Search for the cell housing the specified text and yield its (x, y) center coordinate. 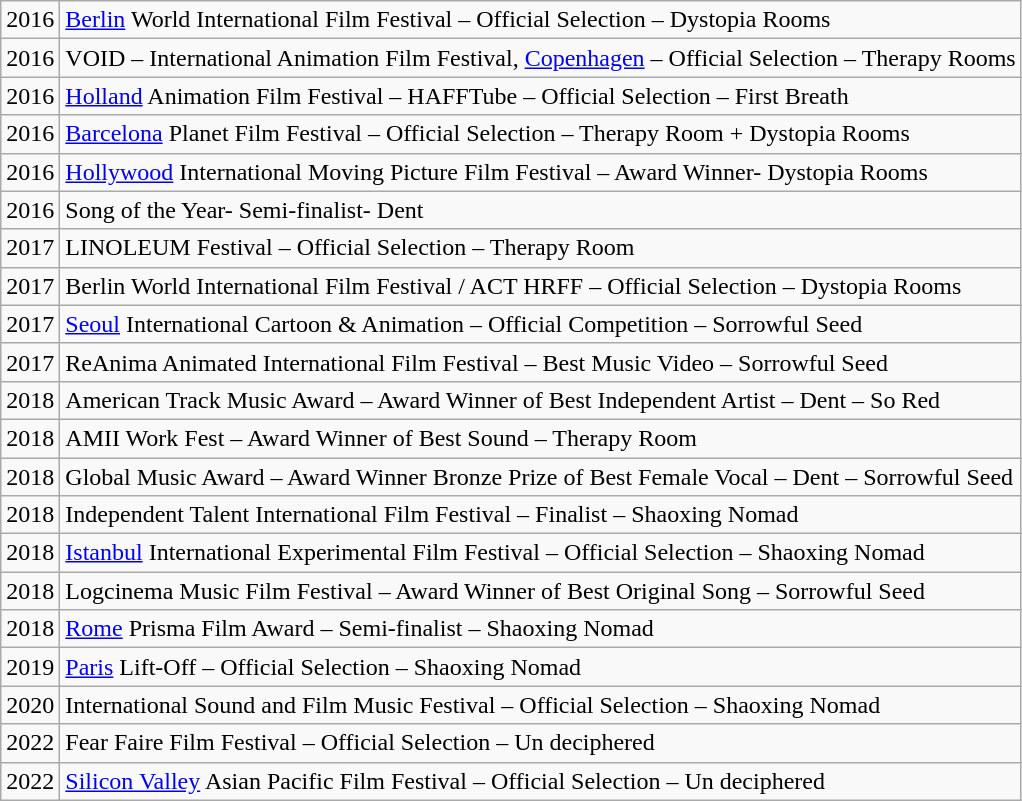
ReAnima Animated International Film Festival – Best Music Video – Sorrowful Seed (540, 362)
2020 (30, 705)
Paris Lift-Off – Official Selection – Shaoxing Nomad (540, 667)
Independent Talent International Film Festival – Finalist – Shaoxing Nomad (540, 515)
Fear Faire Film Festival – Official Selection – Un deciphered (540, 743)
Logcinema Music Film Festival – Award Winner of Best Original Song – Sorrowful Seed (540, 591)
Global Music Award – Award Winner Bronze Prize of Best Female Vocal – Dent – Sorrowful Seed (540, 477)
Berlin World International Film Festival / ACT HRFF – Official Selection – Dystopia Rooms (540, 286)
Barcelona Planet Film Festival – Official Selection – Therapy Room + Dystopia Rooms (540, 134)
VOID – International Animation Film Festival, Copenhagen – Official Selection – Therapy Rooms (540, 58)
Rome Prisma Film Award – Semi-finalist – Shaoxing Nomad (540, 629)
2019 (30, 667)
AMII Work Fest – Award Winner of Best Sound – Therapy Room (540, 438)
Silicon Valley Asian Pacific Film Festival – Official Selection – Un deciphered (540, 781)
Istanbul International Experimental Film Festival – Official Selection – Shaoxing Nomad (540, 553)
LINOLEUM Festival – Official Selection – Therapy Room (540, 248)
Hollywood International Moving Picture Film Festival – Award Winner- Dystopia Rooms (540, 172)
Seoul International Cartoon & Animation – Official Competition – Sorrowful Seed (540, 324)
American Track Music Award – Award Winner of Best Independent Artist – Dent – So Red (540, 400)
International Sound and Film Music Festival – Official Selection – Shaoxing Nomad (540, 705)
Holland Animation Film Festival – HAFFTube – Official Selection – First Breath (540, 96)
Song of the Year- Semi-finalist- Dent (540, 210)
Berlin World International Film Festival – Official Selection – Dystopia Rooms (540, 20)
